Detect which cell encompasses the target text, then output its [x, y] center coordinate. 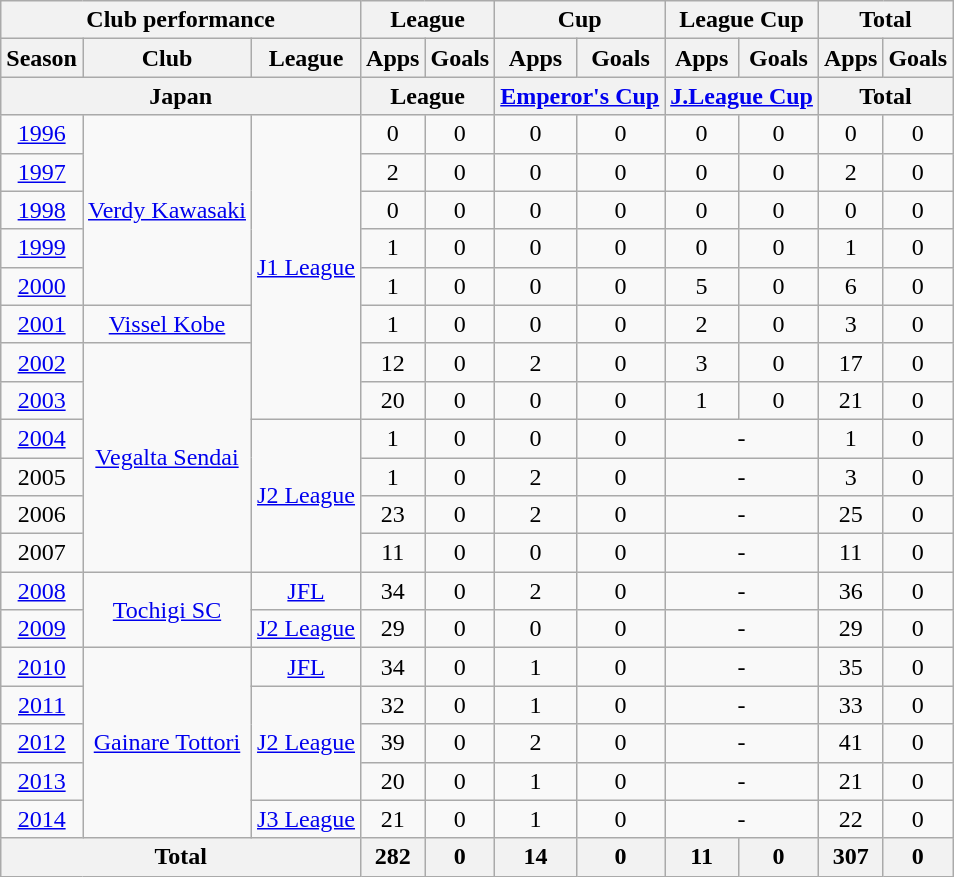
2013 [42, 781]
2001 [42, 324]
23 [393, 515]
2005 [42, 477]
J.League Cup [742, 96]
2008 [42, 591]
39 [393, 743]
17 [850, 362]
33 [850, 705]
Club performance [181, 20]
2012 [42, 743]
Cup [580, 20]
22 [850, 819]
5 [702, 286]
2002 [42, 362]
1996 [42, 134]
J3 League [306, 819]
Gainare Tottori [166, 743]
14 [536, 857]
Vissel Kobe [166, 324]
282 [393, 857]
Vegalta Sendai [166, 457]
2014 [42, 819]
12 [393, 362]
2010 [42, 667]
2009 [42, 629]
2003 [42, 400]
Verdy Kawasaki [166, 210]
1998 [42, 210]
J1 League [306, 267]
36 [850, 591]
307 [850, 857]
2004 [42, 438]
2006 [42, 515]
League Cup [742, 20]
Season [42, 58]
6 [850, 286]
25 [850, 515]
1999 [42, 248]
1997 [42, 172]
2011 [42, 705]
2000 [42, 286]
Emperor's Cup [580, 96]
41 [850, 743]
32 [393, 705]
Tochigi SC [166, 610]
Japan [181, 96]
35 [850, 667]
2007 [42, 553]
Club [166, 58]
